Detect which cell encompasses the target text, then output its (X, Y) center coordinate. 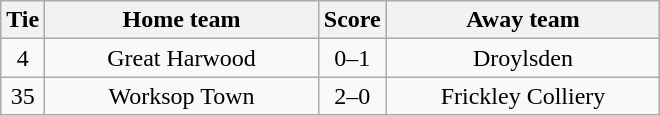
Score (352, 20)
2–0 (352, 96)
Great Harwood (182, 58)
Frickley Colliery (523, 96)
0–1 (352, 58)
Tie (23, 20)
Away team (523, 20)
35 (23, 96)
Worksop Town (182, 96)
Droylsden (523, 58)
4 (23, 58)
Home team (182, 20)
